Locate the cell with the specified text and output its [X, Y] center coordinate. 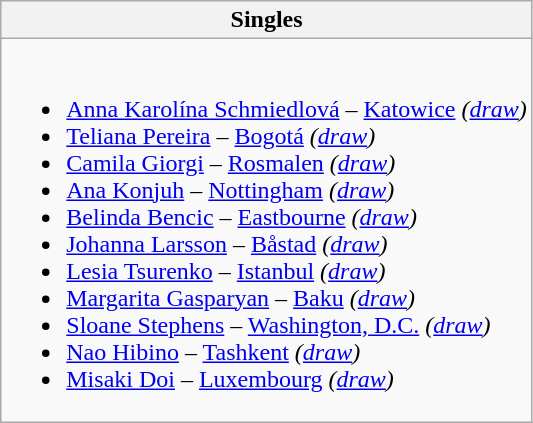
Singles [267, 20]
